Determine the [X, Y] coordinate at the center of the cell enclosing the given text.  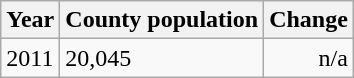
20,045 [162, 58]
Year [30, 20]
County population [162, 20]
Change [309, 20]
n/a [309, 58]
2011 [30, 58]
